Scan for the cell matching the given text and deliver its (X, Y) coordinate at center. 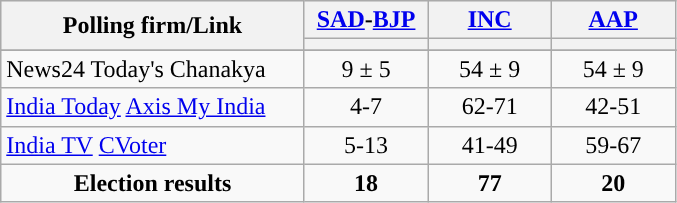
42-51 (613, 107)
India TV CVoter (153, 145)
Polling firm/Link (153, 26)
41-49 (490, 145)
4-7 (366, 107)
5-13 (366, 145)
9 ± 5 (366, 69)
News24 Today's Chanakya (153, 69)
SAD-BJP (366, 20)
77 (490, 183)
Election results (153, 183)
59-67 (613, 145)
India Today Axis My India (153, 107)
INC (490, 20)
18 (366, 183)
AAP (613, 20)
62-71 (490, 107)
20 (613, 183)
